Return [x, y] of the center of cell containing provided text 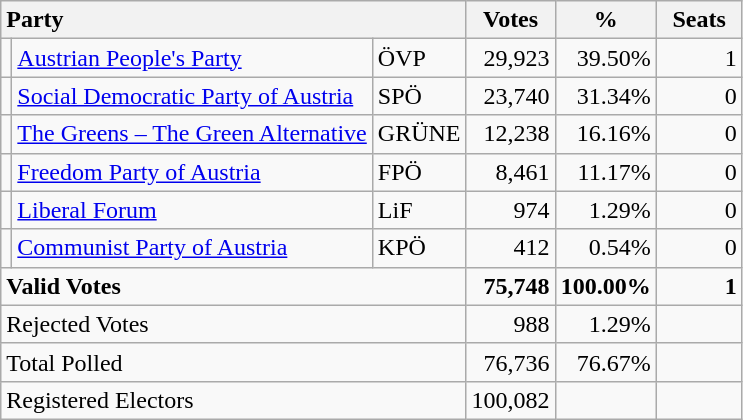
23,740 [510, 96]
Liberal Forum [192, 210]
Registered Electors [234, 400]
Seats [699, 20]
39.50% [606, 58]
GRÜNE [419, 134]
Communist Party of Austria [192, 248]
412 [510, 248]
Total Polled [234, 362]
12,238 [510, 134]
SPÖ [419, 96]
Rejected Votes [234, 324]
16.16% [606, 134]
988 [510, 324]
Austrian People's Party [192, 58]
8,461 [510, 172]
100.00% [606, 286]
Social Democratic Party of Austria [192, 96]
75,748 [510, 286]
Votes [510, 20]
KPÖ [419, 248]
11.17% [606, 172]
29,923 [510, 58]
FPÖ [419, 172]
76.67% [606, 362]
76,736 [510, 362]
100,082 [510, 400]
Party [234, 20]
LiF [419, 210]
The Greens – The Green Alternative [192, 134]
0.54% [606, 248]
31.34% [606, 96]
ÖVP [419, 58]
Valid Votes [234, 286]
% [606, 20]
Freedom Party of Austria [192, 172]
974 [510, 210]
